Capture the cell that displays the provided text and extract its [X, Y] central coordinate. 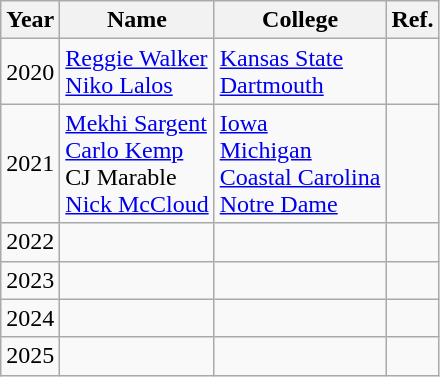
Mekhi SargentCarlo KempCJ MarableNick McCloud [137, 164]
2022 [30, 242]
2020 [30, 72]
Year [30, 20]
IowaMichiganCoastal CarolinaNotre Dame [300, 164]
College [300, 20]
2025 [30, 356]
Name [137, 20]
2024 [30, 318]
Kansas StateDartmouth [300, 72]
2023 [30, 280]
Reggie WalkerNiko Lalos [137, 72]
Ref. [412, 20]
2021 [30, 164]
